For the text-containing cell, return its midpoint in (x, y) coordinate format. 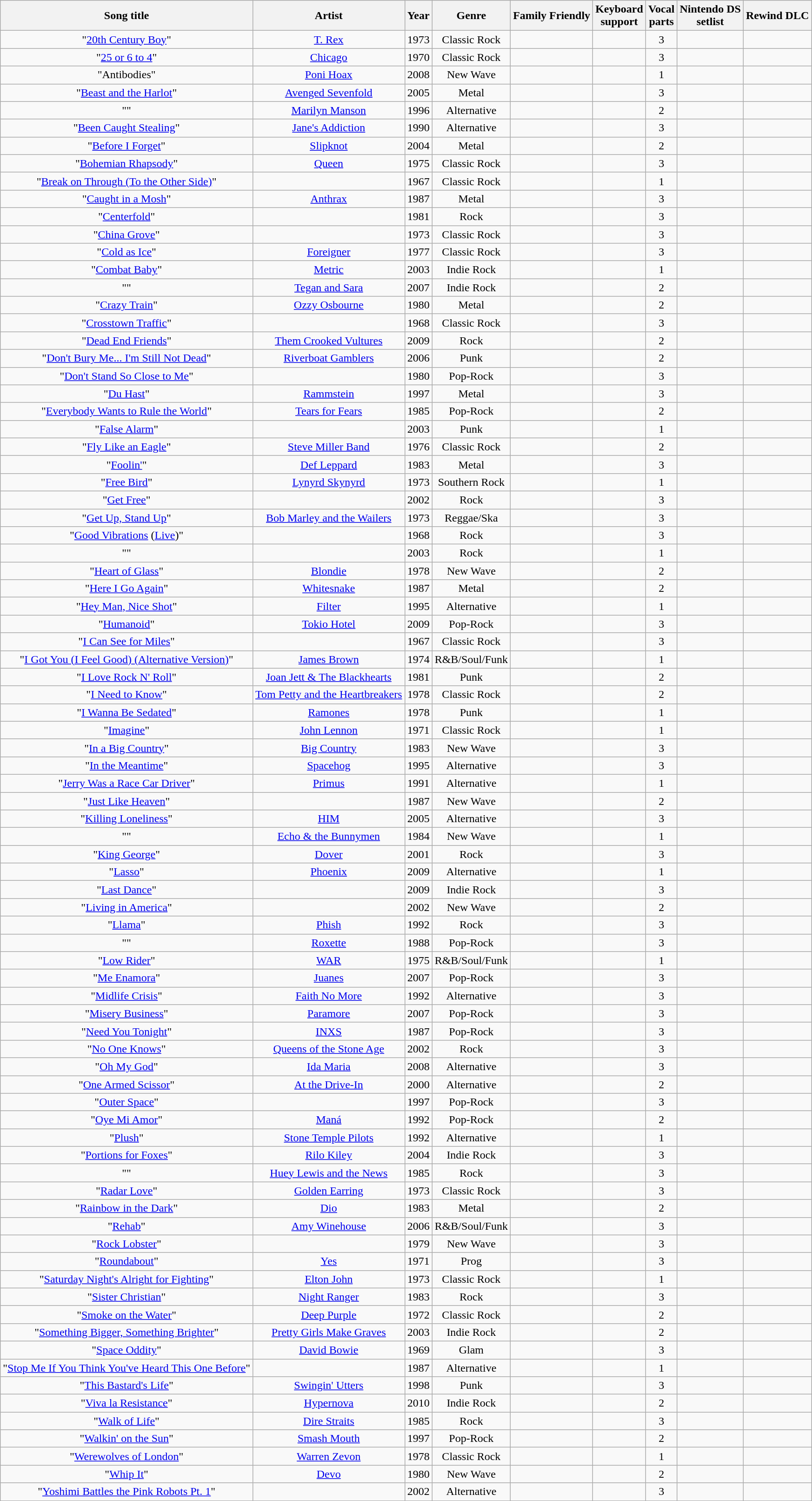
1974 (419, 659)
"Before I Forget" (126, 146)
1988 (419, 943)
"Walk of Life" (126, 1421)
"Imagine" (126, 730)
Queens of the Stone Age (328, 1049)
"Lasso" (126, 872)
"I Got You (I Feel Good) (Alternative Version)" (126, 659)
"Get Up, Stand Up" (126, 518)
"Break on Through (To the Other Side)" (126, 181)
"I Need to Know" (126, 695)
Steve Miller Band (328, 447)
Yes (328, 1261)
"Llama" (126, 925)
"Oh My God" (126, 1066)
1972 (419, 1314)
Big Country (328, 748)
Anthrax (328, 199)
"Hey Man, Nice Shot" (126, 606)
2001 (419, 854)
2000 (419, 1085)
Joan Jett & The Blackhearts (328, 677)
1996 (419, 110)
1970 (419, 57)
Chicago (328, 57)
"Outer Space" (126, 1102)
Genre (471, 16)
Lynyrd Skynyrd (328, 482)
Tegan and Sara (328, 288)
John Lennon (328, 730)
"Du Hast" (126, 394)
INXS (328, 1031)
Rilo Kiley (328, 1155)
Filter (328, 606)
"Cold as Ice" (126, 252)
Bob Marley and the Wailers (328, 518)
"Caught in a Mosh" (126, 199)
"Dead End Friends" (126, 341)
Phoenix (328, 872)
Southern Rock (471, 482)
"Foolin'" (126, 464)
Jane's Addiction (328, 128)
"Here I Go Again" (126, 589)
1990 (419, 128)
"Humanoid" (126, 624)
"Misery Business" (126, 1013)
Spacehog (328, 765)
T. Rex (328, 40)
"Get Free" (126, 500)
Tom Petty and the Heartbreakers (328, 695)
"Sister Christian" (126, 1297)
Tears for Fears (328, 411)
"Don't Stand So Close to Me" (126, 376)
"Low Rider" (126, 960)
"I Wanna Be Sedated" (126, 712)
"Roundabout" (126, 1261)
"Jerry Was a Race Car Driver" (126, 783)
Keyboardsupport (619, 16)
"Viva la Resistance" (126, 1403)
Def Leppard (328, 464)
1977 (419, 252)
Faith No More (328, 996)
"Stop Me If You Think You've Heard This One Before" (126, 1367)
"Bohemian Rhapsody" (126, 163)
"Beast and the Harlot" (126, 93)
"Me Enamora" (126, 978)
Reggae/Ska (471, 518)
"Smoke on the Water" (126, 1314)
"In a Big Country" (126, 748)
Year (419, 16)
Hypernova (328, 1403)
"China Grove" (126, 234)
"Werewolves of London" (126, 1456)
Whitesnake (328, 589)
"Everybody Wants to Rule the World" (126, 411)
"Just Like Heaven" (126, 801)
Dover (328, 854)
"25 or 6 to 4" (126, 57)
Dio (328, 1208)
"Don't Bury Me... I'm Still Not Dead" (126, 358)
Foreigner (328, 252)
Elton John (328, 1279)
Maná (328, 1120)
1976 (419, 447)
"Free Bird" (126, 482)
Rewind DLC (777, 16)
Song title (126, 16)
1991 (419, 783)
"I Love Rock N' Roll" (126, 677)
"Midlife Crisis" (126, 996)
"Crazy Train" (126, 305)
Phish (328, 925)
Ramones (328, 712)
Avenged Sevenfold (328, 93)
Pretty Girls Make Graves (328, 1332)
Nintendo DSsetlist (710, 16)
1998 (419, 1386)
Juanes (328, 978)
"Killing Loneliness" (126, 819)
WAR (328, 960)
"No One Knows" (126, 1049)
"Good Vibrations (Live)" (126, 536)
David Bowie (328, 1350)
Ozzy Osbourne (328, 305)
HIM (328, 819)
"Yoshimi Battles the Pink Robots Pt. 1" (126, 1492)
"Combat Baby" (126, 270)
"20th Century Boy" (126, 40)
Them Crooked Vultures (328, 341)
Slipknot (328, 146)
"I Can See for Miles" (126, 642)
"This Bastard's Life" (126, 1386)
Night Ranger (328, 1297)
"Space Oddity" (126, 1350)
"One Armed Scissor" (126, 1085)
"Centerfold" (126, 216)
1984 (419, 837)
Poni Hoax (328, 75)
"Portions for Foxes" (126, 1155)
Queen (328, 163)
2010 (419, 1403)
Primus (328, 783)
"Crosstown Traffic" (126, 323)
"Rehab" (126, 1226)
Roxette (328, 943)
"In the Meantime" (126, 765)
Marilyn Manson (328, 110)
Tokio Hotel (328, 624)
Riverboat Gamblers (328, 358)
Smash Mouth (328, 1439)
Dire Straits (328, 1421)
"Rainbow in the Dark" (126, 1208)
1979 (419, 1244)
Glam (471, 1350)
"Walkin' on the Sun" (126, 1439)
Deep Purple (328, 1314)
"Been Caught Stealing" (126, 128)
1969 (419, 1350)
Warren Zevon (328, 1456)
"King George" (126, 854)
Echo & the Bunnymen (328, 837)
"Fly Like an Eagle" (126, 447)
Rammstein (328, 394)
"Something Bigger, Something Brighter" (126, 1332)
Vocalparts (661, 16)
"False Alarm" (126, 429)
Family Friendly (552, 16)
Blondie (328, 571)
Golden Earring (328, 1191)
"Living in America" (126, 907)
Amy Winehouse (328, 1226)
Metric (328, 270)
Ida Maria (328, 1066)
"Rock Lobster" (126, 1244)
"Radar Love" (126, 1191)
Stone Temple Pilots (328, 1138)
Artist (328, 16)
"Antibodies" (126, 75)
"Plush" (126, 1138)
"Heart of Glass" (126, 571)
James Brown (328, 659)
Devo (328, 1474)
"Oye Mi Amor" (126, 1120)
Swingin' Utters (328, 1386)
Prog (471, 1261)
"Whip It" (126, 1474)
"Need You Tonight" (126, 1031)
Huey Lewis and the News (328, 1173)
"Saturday Night's Alright for Fighting" (126, 1279)
At the Drive-In (328, 1085)
Paramore (328, 1013)
"Last Dance" (126, 890)
